Capture the cell that displays the provided text and extract its (X, Y) central coordinate. 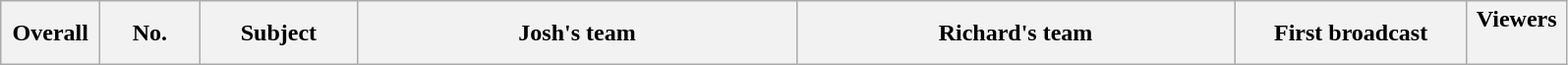
Josh's team (577, 33)
Viewers (1516, 33)
Subject (279, 33)
No. (149, 33)
Richard's team (1016, 33)
First broadcast (1351, 33)
Overall (51, 33)
